Capture the cell that displays the provided text and extract its (X, Y) central coordinate. 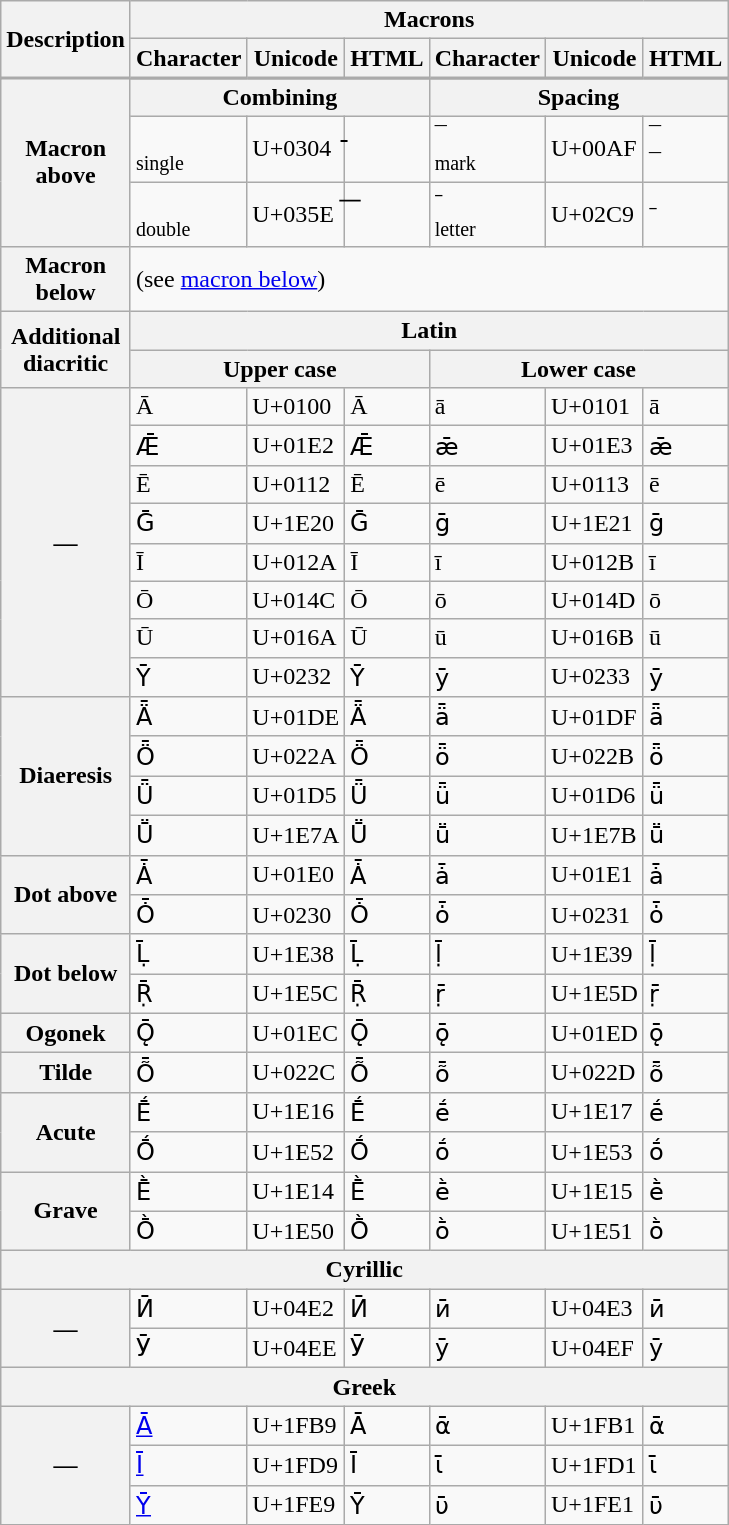
U+022B (594, 756)
U+1E7B (594, 835)
U+012B (594, 562)
U+1FB9 (296, 1426)
U+0231 (594, 915)
Cyrillic (364, 1270)
Greek (364, 1387)
ˉ (685, 214)
U+012A (296, 562)
Latin (428, 331)
͞ (387, 214)
U+1E17 (594, 1112)
̄ (387, 148)
Tilde (66, 1073)
U+1E7A (296, 835)
(see macron below) (428, 280)
U+1E21 (594, 523)
U+0101 (594, 407)
Additionaldiacritic (66, 350)
U+022C (296, 1073)
U+01E2 (296, 446)
Macronabove (66, 162)
U+01E3 (594, 446)
U+00AF (594, 148)
U+016B (594, 638)
U+014D (594, 600)
U+01D6 (594, 796)
U+1E14 (296, 1192)
Macronbelow (66, 280)
U+0304 (296, 148)
U+02C9 (594, 214)
U+014C (296, 600)
U+04E3 (594, 1309)
U+016A (296, 638)
U+04EF (594, 1348)
U+035E (296, 214)
U+022A (296, 756)
U+0233 (594, 677)
Description (66, 39)
Dot above (66, 894)
U+01EC (296, 1033)
U+01E1 (594, 875)
U+01DE (296, 717)
U+022D (594, 1073)
U+1E38 (296, 954)
Upper case (280, 369)
U+1E53 (594, 1152)
U+1FD9 (296, 1465)
U+1FB1 (594, 1426)
U+1E51 (594, 1231)
Dot below (66, 974)
Ogonek (66, 1033)
¯¯ (685, 148)
ˉletter (487, 214)
U+04E2 (296, 1309)
U+1E50 (296, 1231)
U+1E39 (594, 954)
Acute (66, 1132)
Lower case (578, 369)
double (188, 214)
U+0113 (594, 484)
Grave (66, 1212)
Spacing (578, 97)
U+0112 (296, 484)
single (188, 148)
U+1E5C (296, 994)
U+0232 (296, 677)
U+1FE9 (296, 1505)
U+04EE (296, 1348)
Diaeresis (66, 776)
U+0100 (296, 407)
U+1E20 (296, 523)
U+1E15 (594, 1192)
U+0230 (296, 915)
U+01ED (594, 1033)
U+1E16 (296, 1112)
¯mark (487, 148)
U+1E52 (296, 1152)
U+01DF (594, 717)
U+1E5D (594, 994)
Macrons (428, 20)
U+01D5 (296, 796)
U+1FD1 (594, 1465)
U+01E0 (296, 875)
U+1FE1 (594, 1505)
Combining (280, 97)
